From the cell containing the given text, extract its center point as [x, y] coordinate. 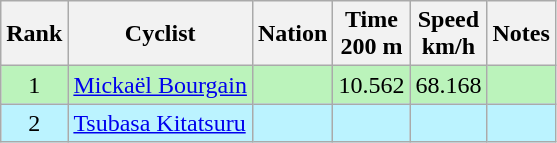
Nation [292, 34]
Cyclist [160, 34]
Tsubasa Kitatsuru [160, 123]
68.168 [448, 85]
Notes [521, 34]
Rank [34, 34]
Speedkm/h [448, 34]
Time200 m [372, 34]
2 [34, 123]
1 [34, 85]
Mickaël Bourgain [160, 85]
10.562 [372, 85]
